Output the [X, Y] coordinate of the center of the cell containing the given text.  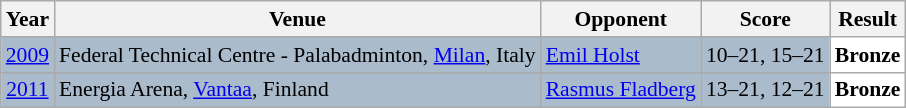
10–21, 15–21 [766, 55]
Year [28, 19]
Emil Holst [621, 55]
2011 [28, 90]
Score [766, 19]
Federal Technical Centre - Palabadminton, Milan, Italy [298, 55]
Venue [298, 19]
2009 [28, 55]
Rasmus Fladberg [621, 90]
Result [868, 19]
13–21, 12–21 [766, 90]
Energia Arena, Vantaa, Finland [298, 90]
Opponent [621, 19]
